Output the [x, y] coordinate of the center of the cell containing the given text.  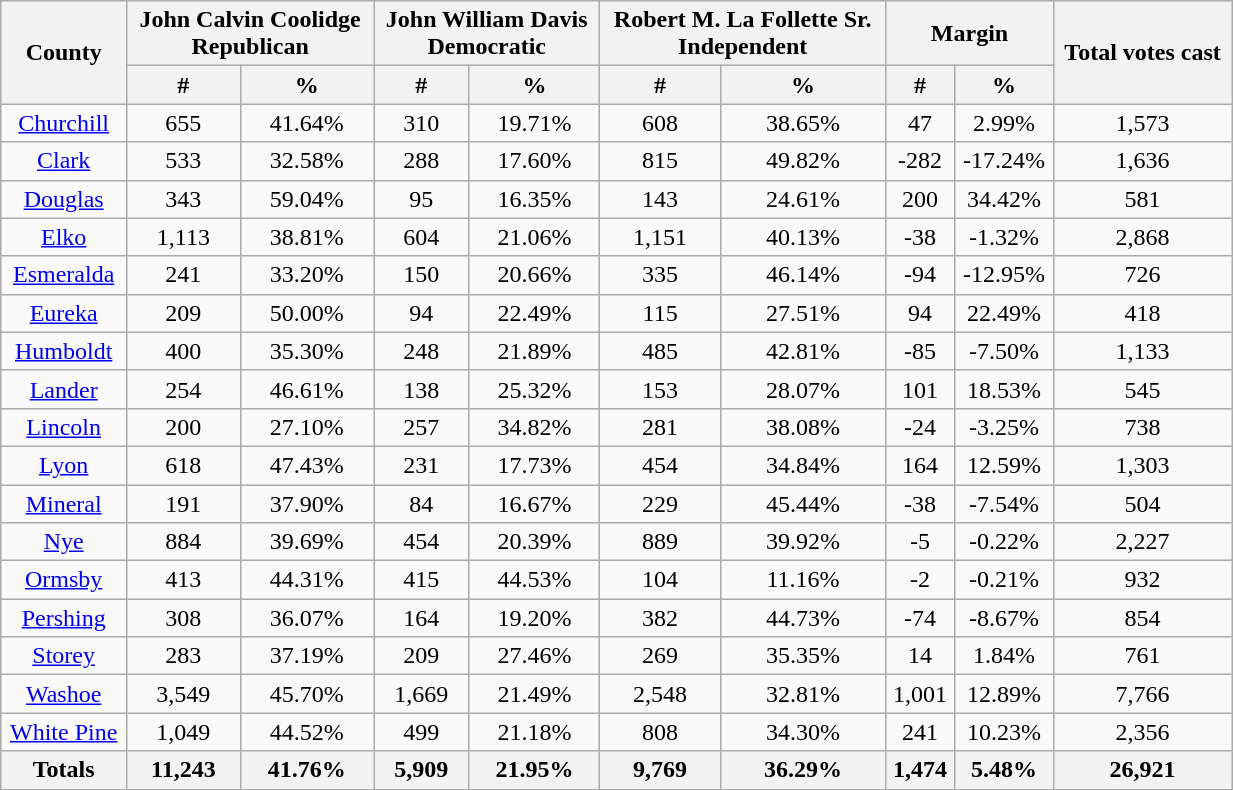
17.60% [534, 161]
Robert M. La Follette Sr.Independent [743, 34]
310 [422, 123]
1,303 [1143, 465]
John Calvin CoolidgeRepublican [250, 34]
25.32% [534, 389]
191 [184, 503]
3,549 [184, 694]
20.66% [534, 275]
41.76% [307, 770]
Totals [64, 770]
19.20% [534, 618]
726 [1143, 275]
-0.21% [1004, 580]
45.70% [307, 694]
16.67% [534, 503]
Total votes cast [1143, 52]
815 [660, 161]
19.71% [534, 123]
138 [422, 389]
32.81% [802, 694]
Clark [64, 161]
11,243 [184, 770]
-74 [920, 618]
34.84% [802, 465]
14 [920, 656]
1,113 [184, 237]
2.99% [1004, 123]
21.18% [534, 732]
34.82% [534, 427]
Esmeralda [64, 275]
5.48% [1004, 770]
16.35% [534, 199]
-0.22% [1004, 542]
Margin [969, 34]
229 [660, 503]
2,227 [1143, 542]
1,133 [1143, 351]
12.89% [1004, 694]
Lyon [64, 465]
655 [184, 123]
21.89% [534, 351]
738 [1143, 427]
47 [920, 123]
20.39% [534, 542]
Douglas [64, 199]
36.29% [802, 770]
-24 [920, 427]
21.06% [534, 237]
46.14% [802, 275]
44.52% [307, 732]
604 [422, 237]
27.46% [534, 656]
254 [184, 389]
-85 [920, 351]
White Pine [64, 732]
27.10% [307, 427]
21.49% [534, 694]
33.20% [307, 275]
499 [422, 732]
Churchill [64, 123]
382 [660, 618]
Nye [64, 542]
Storey [64, 656]
-12.95% [1004, 275]
5,909 [422, 770]
115 [660, 313]
37.90% [307, 503]
42.81% [802, 351]
2,868 [1143, 237]
50.00% [307, 313]
44.53% [534, 580]
288 [422, 161]
Eureka [64, 313]
608 [660, 123]
2,548 [660, 694]
533 [184, 161]
1,573 [1143, 123]
26,921 [1143, 770]
41.64% [307, 123]
618 [184, 465]
-94 [920, 275]
84 [422, 503]
36.07% [307, 618]
932 [1143, 580]
1,001 [920, 694]
John William DavisDemocratic [487, 34]
-3.25% [1004, 427]
12.59% [1004, 465]
335 [660, 275]
-17.24% [1004, 161]
11.16% [802, 580]
-282 [920, 161]
413 [184, 580]
7,766 [1143, 694]
38.08% [802, 427]
101 [920, 389]
35.30% [307, 351]
County [64, 52]
761 [1143, 656]
Lander [64, 389]
308 [184, 618]
283 [184, 656]
248 [422, 351]
1,669 [422, 694]
45.44% [802, 503]
32.58% [307, 161]
-5 [920, 542]
581 [1143, 199]
Lincoln [64, 427]
1,151 [660, 237]
Pershing [64, 618]
1.84% [1004, 656]
-2 [920, 580]
27.51% [802, 313]
2,356 [1143, 732]
343 [184, 199]
889 [660, 542]
Washoe [64, 694]
-7.54% [1004, 503]
1,636 [1143, 161]
281 [660, 427]
24.61% [802, 199]
400 [184, 351]
35.35% [802, 656]
269 [660, 656]
17.73% [534, 465]
545 [1143, 389]
34.42% [1004, 199]
Mineral [64, 503]
47.43% [307, 465]
38.81% [307, 237]
38.65% [802, 123]
95 [422, 199]
415 [422, 580]
-8.67% [1004, 618]
257 [422, 427]
1,049 [184, 732]
21.95% [534, 770]
143 [660, 199]
28.07% [802, 389]
34.30% [802, 732]
10.23% [1004, 732]
854 [1143, 618]
46.61% [307, 389]
44.31% [307, 580]
808 [660, 732]
37.19% [307, 656]
418 [1143, 313]
39.69% [307, 542]
104 [660, 580]
9,769 [660, 770]
59.04% [307, 199]
884 [184, 542]
18.53% [1004, 389]
150 [422, 275]
231 [422, 465]
39.92% [802, 542]
Elko [64, 237]
-7.50% [1004, 351]
49.82% [802, 161]
153 [660, 389]
1,474 [920, 770]
504 [1143, 503]
Ormsby [64, 580]
44.73% [802, 618]
Humboldt [64, 351]
-1.32% [1004, 237]
485 [660, 351]
40.13% [802, 237]
